Detect which cell encompasses the target text, then output its [X, Y] center coordinate. 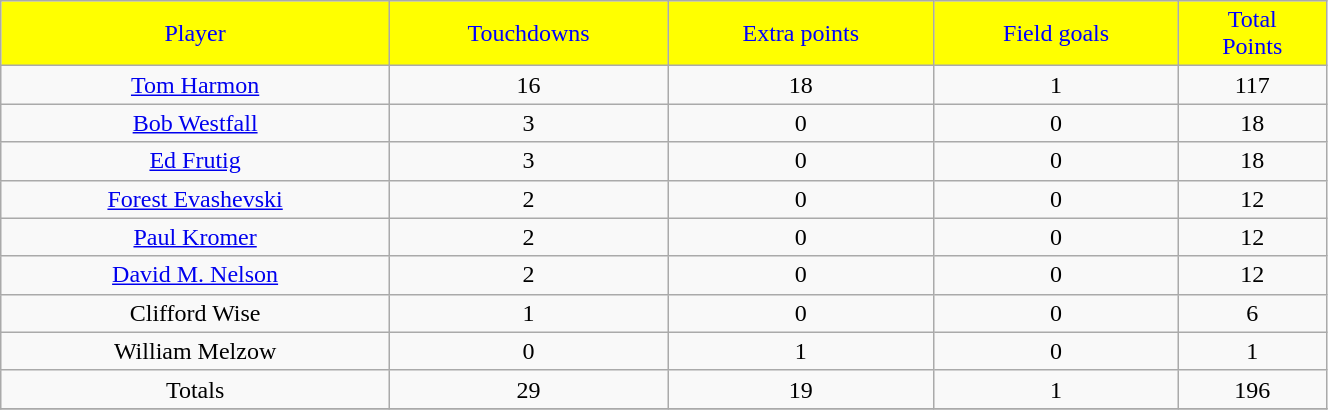
6 [1252, 313]
Field goals [1056, 34]
196 [1252, 389]
William Melzow [196, 351]
19 [801, 389]
16 [528, 85]
Touchdowns [528, 34]
Forest Evashevski [196, 199]
Extra points [801, 34]
Bob Westfall [196, 123]
Clifford Wise [196, 313]
David M. Nelson [196, 275]
Player [196, 34]
TotalPoints [1252, 34]
Tom Harmon [196, 85]
Paul Kromer [196, 237]
Ed Frutig [196, 161]
29 [528, 389]
Totals [196, 389]
117 [1252, 85]
